Return (X, Y) of the center of cell containing provided text 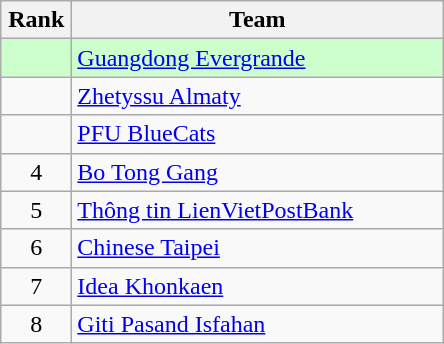
Idea Khonkaen (258, 286)
Guangdong Evergrande (258, 58)
Bo Tong Gang (258, 172)
PFU BlueCats (258, 134)
8 (36, 324)
Thông tin LienVietPostBank (258, 210)
Rank (36, 20)
Zhetyssu Almaty (258, 96)
4 (36, 172)
Team (258, 20)
5 (36, 210)
7 (36, 286)
6 (36, 248)
Giti Pasand Isfahan (258, 324)
Chinese Taipei (258, 248)
